Return (X, Y) of the center of cell containing provided text 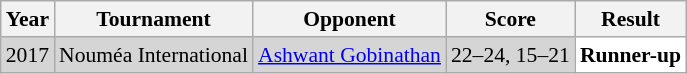
2017 (28, 55)
Nouméa International (154, 55)
22–24, 15–21 (510, 55)
Ashwant Gobinathan (350, 55)
Result (630, 19)
Runner-up (630, 55)
Year (28, 19)
Opponent (350, 19)
Score (510, 19)
Tournament (154, 19)
